Search for the cell housing the specified text and yield its (X, Y) center coordinate. 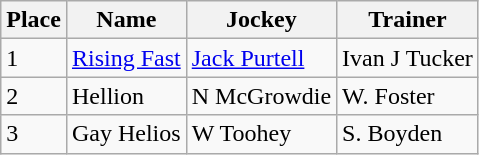
Hellion (126, 96)
N McGrowdie (261, 96)
Trainer (408, 20)
2 (34, 96)
1 (34, 58)
W. Foster (408, 96)
Gay Helios (126, 134)
S. Boyden (408, 134)
Jack Purtell (261, 58)
Jockey (261, 20)
Name (126, 20)
3 (34, 134)
Rising Fast (126, 58)
W Toohey (261, 134)
Place (34, 20)
Ivan J Tucker (408, 58)
